Find where the given text appears and provide that cell's center as (x, y) coordinate. 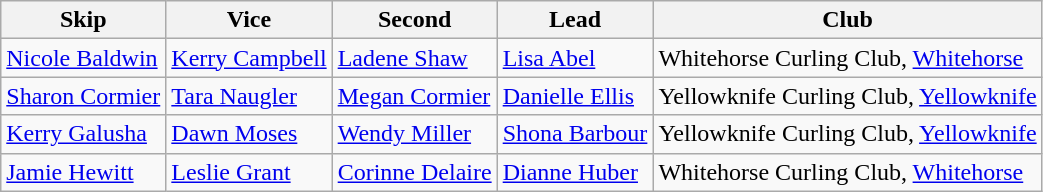
Megan Cormier (414, 96)
Dianne Huber (575, 172)
Jamie Hewitt (84, 172)
Kerry Campbell (249, 58)
Wendy Miller (414, 134)
Ladene Shaw (414, 58)
Shona Barbour (575, 134)
Second (414, 20)
Danielle Ellis (575, 96)
Vice (249, 20)
Skip (84, 20)
Lead (575, 20)
Tara Naugler (249, 96)
Lisa Abel (575, 58)
Nicole Baldwin (84, 58)
Dawn Moses (249, 134)
Corinne Delaire (414, 172)
Sharon Cormier (84, 96)
Kerry Galusha (84, 134)
Leslie Grant (249, 172)
Club (848, 20)
